Locate the cell with the specified text and output its [x, y] center coordinate. 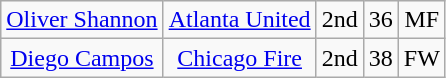
Oliver Shannon [82, 20]
38 [380, 58]
FW [422, 58]
Diego Campos [82, 58]
MF [422, 20]
36 [380, 20]
Chicago Fire [240, 58]
Atlanta United [240, 20]
